Determine the (X, Y) coordinate at the center of the cell enclosing the given text.  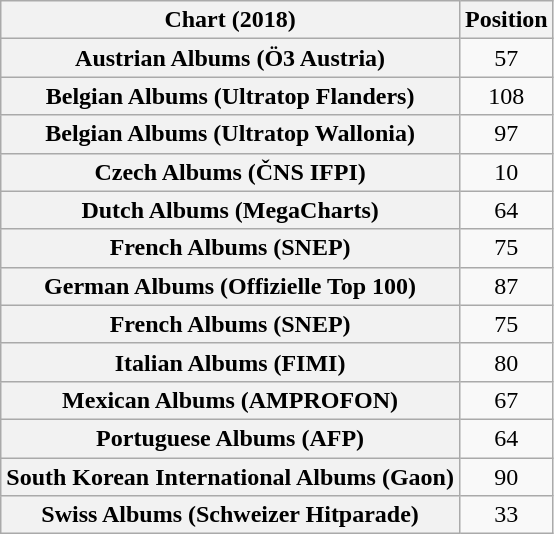
57 (506, 58)
Czech Albums (ČNS IFPI) (230, 172)
Italian Albums (FIMI) (230, 362)
87 (506, 286)
33 (506, 515)
108 (506, 96)
South Korean International Albums (Gaon) (230, 477)
67 (506, 400)
Portuguese Albums (AFP) (230, 438)
10 (506, 172)
Swiss Albums (Schweizer Hitparade) (230, 515)
Belgian Albums (Ultratop Wallonia) (230, 134)
Belgian Albums (Ultratop Flanders) (230, 96)
Position (506, 20)
Mexican Albums (AMPROFON) (230, 400)
80 (506, 362)
90 (506, 477)
German Albums (Offizielle Top 100) (230, 286)
Dutch Albums (MegaCharts) (230, 210)
Chart (2018) (230, 20)
Austrian Albums (Ö3 Austria) (230, 58)
97 (506, 134)
